Provide the (x, y) coordinate of the cell's center where the given text is located.  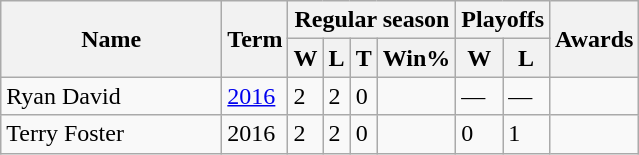
Playoffs (503, 20)
Win% (416, 58)
Term (255, 39)
Awards (594, 39)
Name (112, 39)
Ryan David (112, 96)
T (364, 58)
Terry Foster (112, 134)
1 (526, 134)
Regular season (372, 20)
